Detect which cell encompasses the target text, then output its [X, Y] center coordinate. 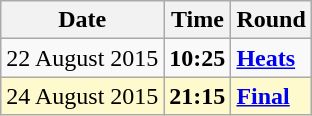
Final [271, 96]
Heats [271, 58]
21:15 [198, 96]
Date [82, 20]
Time [198, 20]
24 August 2015 [82, 96]
10:25 [198, 58]
22 August 2015 [82, 58]
Round [271, 20]
